Pinpoint the cell where the given text exists, returning its (x, y) midpoint coordinate. 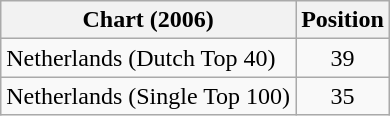
Netherlands (Single Top 100) (148, 96)
Chart (2006) (148, 20)
35 (343, 96)
Netherlands (Dutch Top 40) (148, 58)
39 (343, 58)
Position (343, 20)
